From the cell containing the given text, extract its center point as (x, y) coordinate. 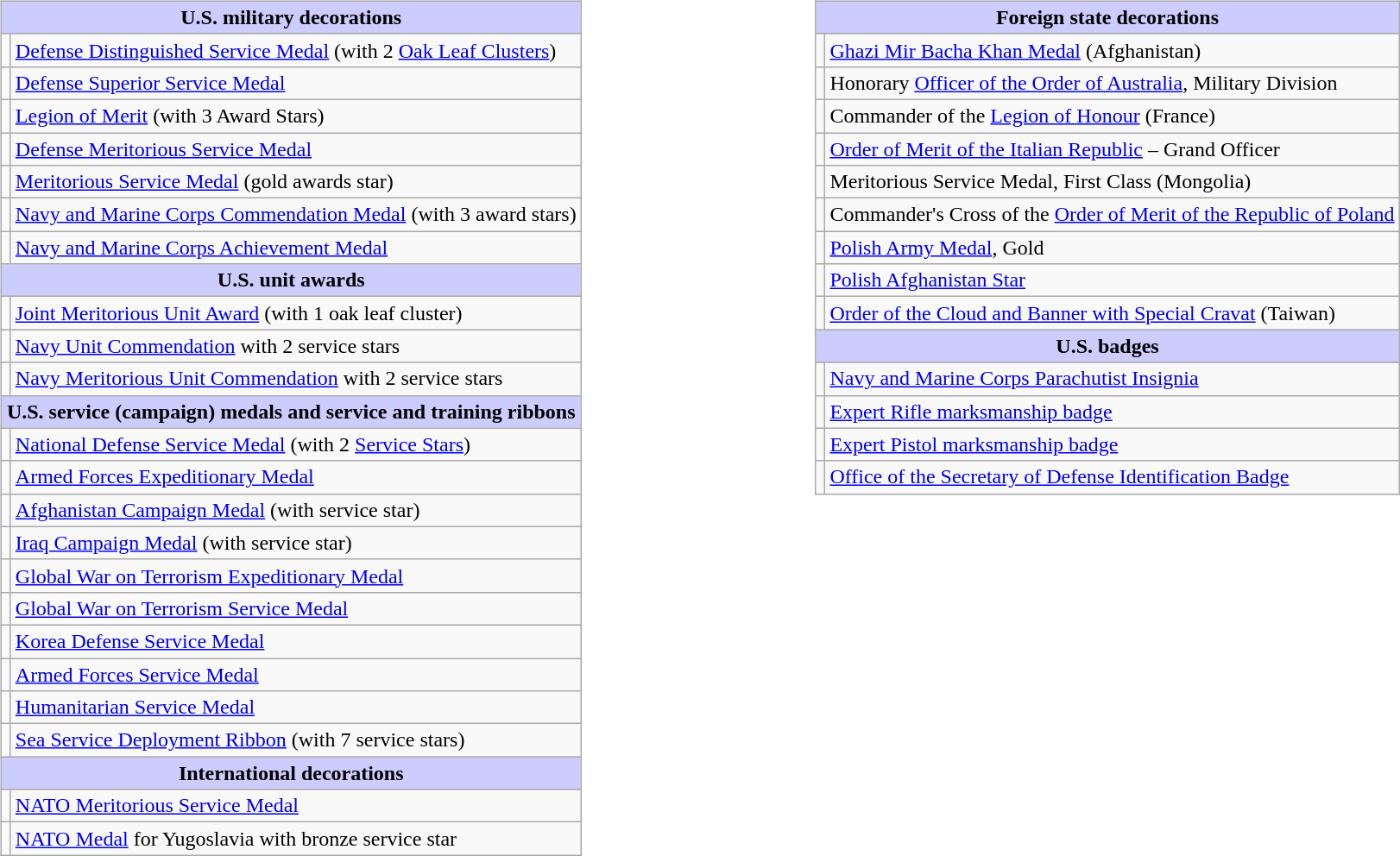
Expert Pistol marksmanship badge (1112, 444)
NATO Medal for Yugoslavia with bronze service star (295, 839)
International decorations (291, 773)
Ghazi Mir Bacha Khan Medal (Afghanistan) (1112, 50)
Afghanistan Campaign Medal (with service star) (295, 510)
Korea Defense Service Medal (295, 641)
Navy Meritorious Unit Commendation with 2 service stars (295, 379)
Navy and Marine Corps Commendation Medal (with 3 award stars) (295, 215)
Global War on Terrorism Expeditionary Medal (295, 576)
Navy Unit Commendation with 2 service stars (295, 346)
U.S. badges (1107, 346)
U.S. service (campaign) medals and service and training ribbons (291, 412)
Armed Forces Expeditionary Medal (295, 477)
Sea Service Deployment Ribbon (with 7 service stars) (295, 740)
Defense Meritorious Service Medal (295, 149)
Global War on Terrorism Service Medal (295, 608)
Commander's Cross of the Order of Merit of the Republic of Poland (1112, 215)
Office of the Secretary of Defense Identification Badge (1112, 477)
Commander of the Legion of Honour (France) (1112, 116)
Legion of Merit (with 3 Award Stars) (295, 116)
U.S. unit awards (291, 280)
Navy and Marine Corps Achievement Medal (295, 248)
Defense Distinguished Service Medal (with 2 Oak Leaf Clusters) (295, 50)
Meritorious Service Medal, First Class (Mongolia) (1112, 182)
Polish Afghanistan Star (1112, 280)
Joint Meritorious Unit Award (with 1 oak leaf cluster) (295, 313)
National Defense Service Medal (with 2 Service Stars) (295, 444)
Order of Merit of the Italian Republic – Grand Officer (1112, 149)
Honorary Officer of the Order of Australia, Military Division (1112, 83)
Iraq Campaign Medal (with service star) (295, 543)
Armed Forces Service Medal (295, 674)
Meritorious Service Medal (gold awards star) (295, 182)
Order of the Cloud and Banner with Special Cravat (Taiwan) (1112, 313)
NATO Meritorious Service Medal (295, 806)
Humanitarian Service Medal (295, 708)
Polish Army Medal, Gold (1112, 248)
U.S. military decorations (291, 17)
Foreign state decorations (1107, 17)
Navy and Marine Corps Parachutist Insignia (1112, 379)
Defense Superior Service Medal (295, 83)
Expert Rifle marksmanship badge (1112, 412)
